Pinpoint the cell where the given text exists, returning its (x, y) midpoint coordinate. 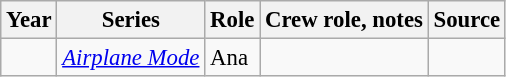
Crew role, notes (344, 20)
Airplane Mode (131, 58)
Ana (232, 58)
Source (466, 20)
Role (232, 20)
Series (131, 20)
Year (29, 20)
